Capture the cell that displays the provided text and extract its [x, y] central coordinate. 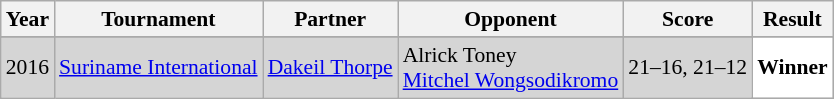
Partner [330, 19]
Year [28, 19]
Tournament [158, 19]
Score [688, 19]
2016 [28, 68]
21–16, 21–12 [688, 68]
Suriname International [158, 68]
Winner [792, 68]
Result [792, 19]
Alrick Toney Mitchel Wongsodikromo [511, 68]
Dakeil Thorpe [330, 68]
Opponent [511, 19]
